Pinpoint the cell where the given text exists, returning its [x, y] midpoint coordinate. 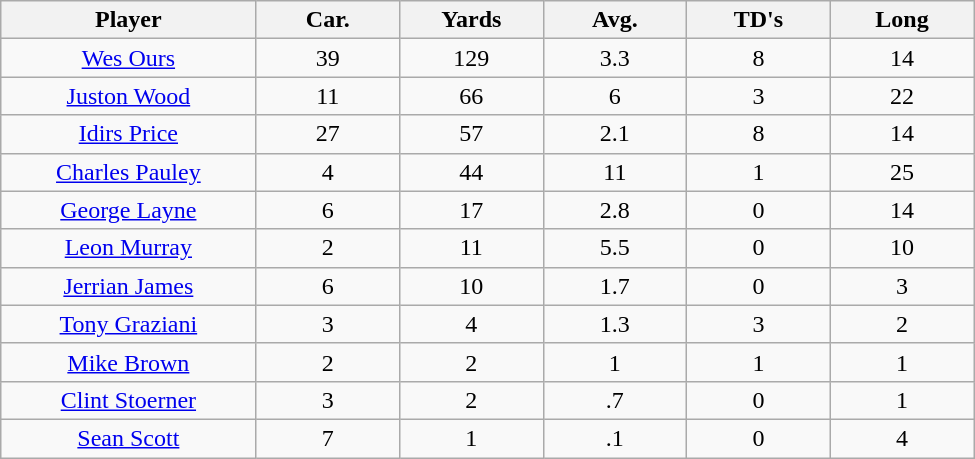
Car. [328, 20]
1.3 [615, 324]
7 [328, 438]
Mike Brown [128, 362]
.7 [615, 400]
25 [902, 172]
Wes Ours [128, 58]
Jerrian James [128, 286]
2.8 [615, 210]
Juston Wood [128, 96]
Long [902, 20]
Yards [472, 20]
17 [472, 210]
3.3 [615, 58]
44 [472, 172]
5.5 [615, 248]
1.7 [615, 286]
22 [902, 96]
Player [128, 20]
Sean Scott [128, 438]
Tony Graziani [128, 324]
George Layne [128, 210]
129 [472, 58]
2.1 [615, 134]
Clint Stoerner [128, 400]
.1 [615, 438]
TD's [759, 20]
57 [472, 134]
27 [328, 134]
Avg. [615, 20]
66 [472, 96]
Idirs Price [128, 134]
Leon Murray [128, 248]
39 [328, 58]
Charles Pauley [128, 172]
